Find where the given text appears and provide that cell's center as (X, Y) coordinate. 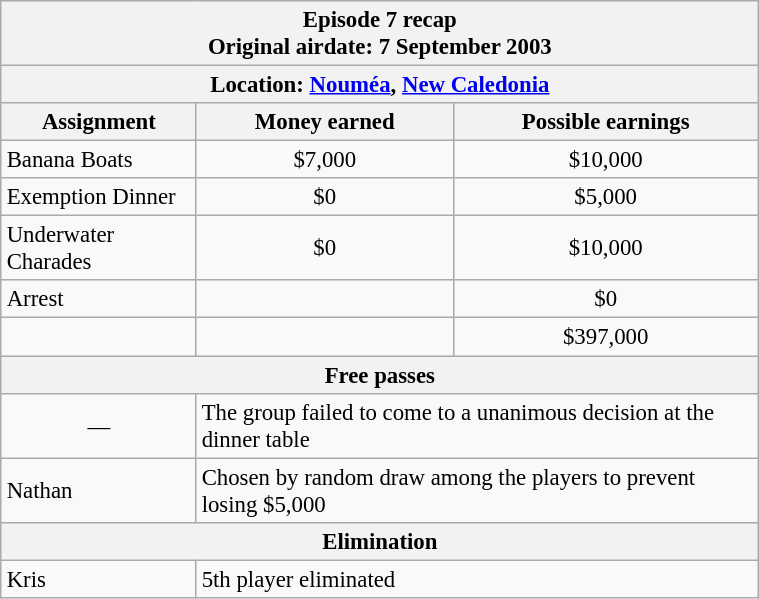
Arrest (98, 299)
Assignment (98, 122)
5th player eliminated (477, 579)
Underwater Charades (98, 248)
$5,000 (606, 197)
Nathan (98, 490)
— (98, 426)
$397,000 (606, 337)
Possible earnings (606, 122)
Elimination (380, 541)
Chosen by random draw among the players to prevent losing $5,000 (477, 490)
Kris (98, 579)
Money earned (324, 122)
Episode 7 recapOriginal airdate: 7 September 2003 (380, 34)
Location: Nouméa, New Caledonia (380, 84)
Banana Boats (98, 160)
The group failed to come to a unanimous decision at the dinner table (477, 426)
Free passes (380, 375)
Exemption Dinner (98, 197)
$7,000 (324, 160)
